Search for the cell housing the specified text and yield its [x, y] center coordinate. 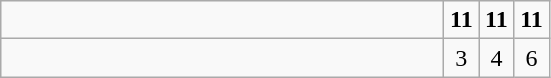
3 [462, 58]
6 [532, 58]
4 [496, 58]
